Return [X, Y] of the center of cell containing provided text 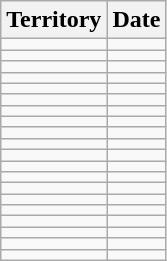
Date [136, 20]
Territory [54, 20]
